Output the [X, Y] coordinate of the center of the cell containing the given text.  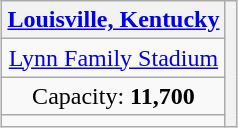
Louisville, Kentucky [114, 20]
Capacity: 11,700 [114, 96]
Lynn Family Stadium [114, 58]
